Locate the cell with the specified text and output its (X, Y) center coordinate. 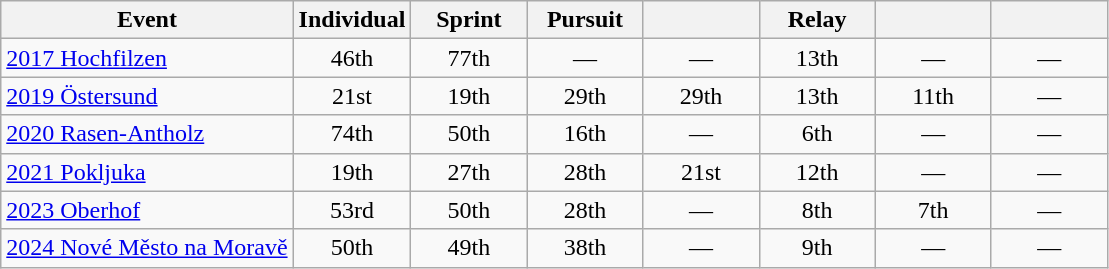
Pursuit (585, 20)
7th (933, 210)
53rd (352, 210)
Sprint (469, 20)
Relay (817, 20)
16th (585, 134)
2024 Nové Město na Moravě (147, 248)
2023 Oberhof (147, 210)
27th (469, 172)
74th (352, 134)
Event (147, 20)
12th (817, 172)
46th (352, 58)
2019 Östersund (147, 96)
2020 Rasen-Antholz (147, 134)
11th (933, 96)
38th (585, 248)
8th (817, 210)
Individual (352, 20)
2017 Hochfilzen (147, 58)
77th (469, 58)
6th (817, 134)
9th (817, 248)
2021 Pokljuka (147, 172)
49th (469, 248)
